Provide the [x, y] coordinate of the cell's center where the given text is located.  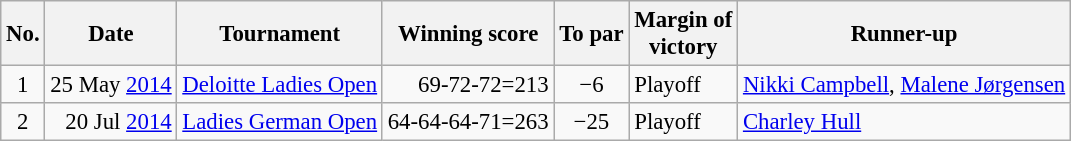
Winning score [468, 34]
1 [23, 85]
2 [23, 122]
Deloitte Ladies Open [280, 85]
To par [592, 34]
Nikki Campbell, Malene Jørgensen [904, 85]
−25 [592, 122]
20 Jul 2014 [111, 122]
Date [111, 34]
−6 [592, 85]
64-64-64-71=263 [468, 122]
Runner-up [904, 34]
Tournament [280, 34]
Ladies German Open [280, 122]
25 May 2014 [111, 85]
Charley Hull [904, 122]
Margin ofvictory [684, 34]
No. [23, 34]
69-72-72=213 [468, 85]
